For the text-containing cell, return its midpoint in [X, Y] coordinate format. 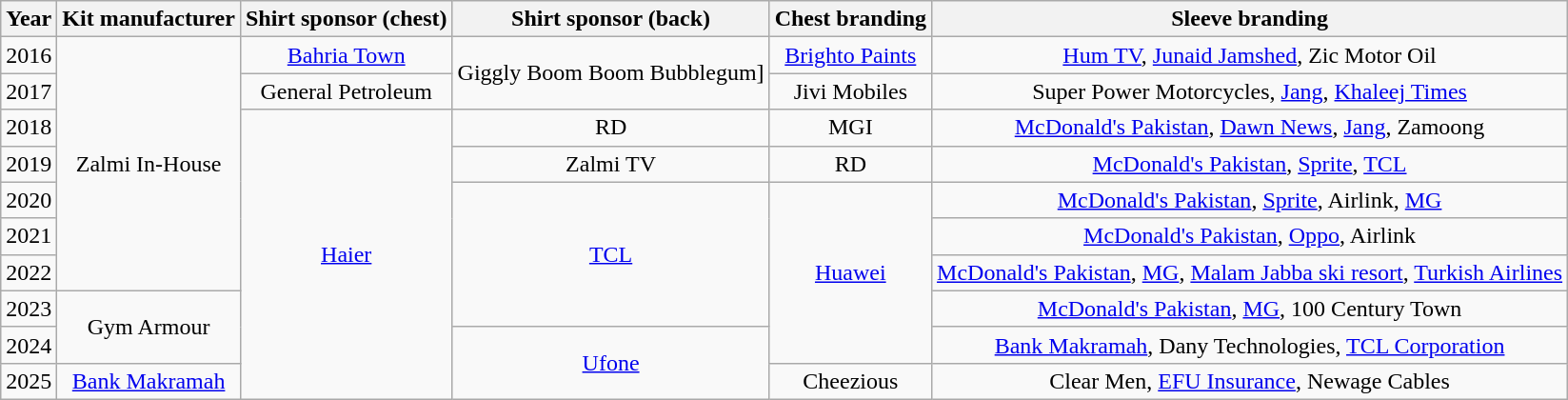
Year [29, 19]
2025 [29, 381]
2020 [29, 200]
Zalmi In-House [149, 164]
General Petroleum [347, 91]
Cheezious [850, 381]
Zalmi TV [611, 164]
McDonald's Pakistan, Sprite, Airlink, MG [1250, 200]
MGI [850, 128]
Gym Armour [149, 327]
2019 [29, 164]
Sleeve branding [1250, 19]
Brighto Paints [850, 55]
2018 [29, 128]
McDonald's Pakistan, Sprite, TCL [1250, 164]
Jivi Mobiles [850, 91]
McDonald's Pakistan, Dawn News, Jang, Zamoong [1250, 128]
Shirt sponsor (back) [611, 19]
Super Power Motorcycles, Jang, Khaleej Times [1250, 91]
2021 [29, 236]
Giggly Boom Boom Bubblegum] [611, 73]
Clear Men, EFU Insurance, Newage Cables [1250, 381]
Huawei [850, 272]
Shirt sponsor (chest) [347, 19]
McDonald's Pakistan, MG, 100 Century Town [1250, 309]
Haier [347, 254]
Bank Makramah [149, 381]
Bank Makramah, Dany Technologies, TCL Corporation [1250, 345]
McDonald's Pakistan, Oppo, Airlink [1250, 236]
2022 [29, 272]
Chest branding [850, 19]
2016 [29, 55]
Ufone [611, 363]
2024 [29, 345]
2023 [29, 309]
Bahria Town [347, 55]
Kit manufacturer [149, 19]
McDonald's Pakistan, MG, Malam Jabba ski resort, Turkish Airlines [1250, 272]
Hum TV, Junaid Jamshed, Zic Motor Oil [1250, 55]
TCL [611, 254]
2017 [29, 91]
